Find where the given text appears and provide that cell's center as (X, Y) coordinate. 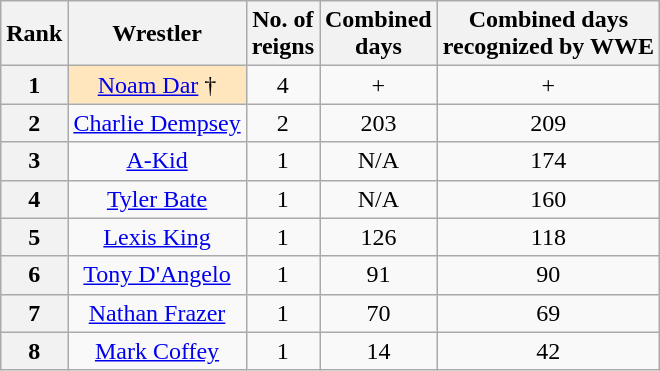
Lexis King (157, 237)
126 (379, 237)
91 (379, 275)
Combined daysrecognized by WWE (548, 34)
Tony D'Angelo (157, 275)
69 (548, 313)
A-Kid (157, 161)
8 (34, 351)
160 (548, 199)
209 (548, 123)
118 (548, 237)
3 (34, 161)
174 (548, 161)
No. ofreigns (282, 34)
6 (34, 275)
Rank (34, 34)
Wrestler (157, 34)
14 (379, 351)
5 (34, 237)
42 (548, 351)
Tyler Bate (157, 199)
90 (548, 275)
Noam Dar † (157, 85)
70 (379, 313)
203 (379, 123)
Charlie Dempsey (157, 123)
Combineddays (379, 34)
Mark Coffey (157, 351)
7 (34, 313)
Nathan Frazer (157, 313)
